Scan for the cell matching the given text and deliver its (X, Y) coordinate at center. 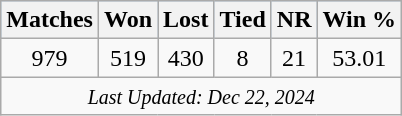
8 (242, 58)
21 (294, 58)
NR (294, 20)
430 (186, 58)
979 (50, 58)
Lost (186, 20)
Last Updated: Dec 22, 2024 (202, 96)
Win % (360, 20)
Won (128, 20)
Matches (50, 20)
Tied (242, 20)
53.01 (360, 58)
519 (128, 58)
